Return the [X, Y] coordinate for the center point of the cell that contains the specified text.  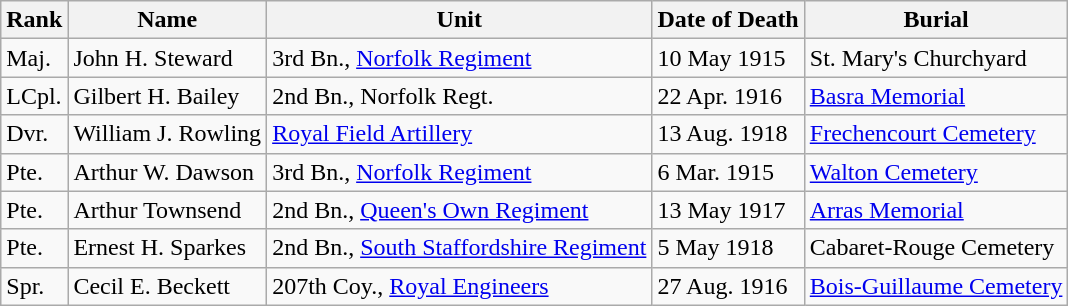
Maj. [34, 58]
13 May 1917 [728, 210]
Cecil E. Beckett [168, 286]
Arthur Townsend [168, 210]
2nd Bn., Norfolk Regt. [460, 96]
Royal Field Artillery [460, 134]
John H. Steward [168, 58]
13 Aug. 1918 [728, 134]
Name [168, 20]
Walton Cemetery [936, 172]
Arthur W. Dawson [168, 172]
Basra Memorial [936, 96]
Bois-Guillaume Cemetery [936, 286]
Spr. [34, 286]
2nd Bn., South Staffordshire Regiment [460, 248]
Frechencourt Cemetery [936, 134]
Gilbert H. Bailey [168, 96]
Burial [936, 20]
Ernest H. Sparkes [168, 248]
Rank [34, 20]
27 Aug. 1916 [728, 286]
Date of Death [728, 20]
2nd Bn., Queen's Own Regiment [460, 210]
207th Coy., Royal Engineers [460, 286]
10 May 1915 [728, 58]
LCpl. [34, 96]
Arras Memorial [936, 210]
Unit [460, 20]
5 May 1918 [728, 248]
St. Mary's Churchyard [936, 58]
22 Apr. 1916 [728, 96]
6 Mar. 1915 [728, 172]
Dvr. [34, 134]
Cabaret-Rouge Cemetery [936, 248]
William J. Rowling [168, 134]
